Locate the cell with the specified text and output its [x, y] center coordinate. 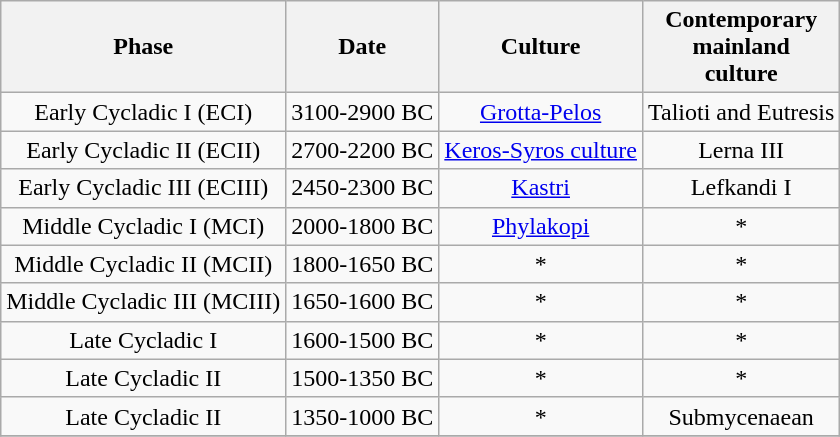
1350-1000 BC [362, 416]
Middle Cycladic II (MCII) [144, 264]
1600-1500 BC [362, 340]
Early Cycladic III (ECIII) [144, 188]
Phase [144, 47]
2700-2200 BC [362, 150]
Keros-Syros culture [541, 150]
2450-2300 BC [362, 188]
2000-1800 BC [362, 226]
Middle Cycladic I (MCI) [144, 226]
Submycenaean [740, 416]
Lerna III [740, 150]
Early Cycladic I (ECI) [144, 112]
1650-1600 BC [362, 302]
Late Cycladic I [144, 340]
Middle Cycladic III (MCIII) [144, 302]
Kastri [541, 188]
Early Cycladic II (ECII) [144, 150]
Culture [541, 47]
Phylakopi [541, 226]
3100-2900 BC [362, 112]
1800-1650 BC [362, 264]
Contemporarymainlandculture [740, 47]
1500-1350 BC [362, 378]
Lefkandi I [740, 188]
Talioti and Eutresis [740, 112]
Grotta-Pelos [541, 112]
Date [362, 47]
